Scan for the cell matching the given text and deliver its (x, y) coordinate at center. 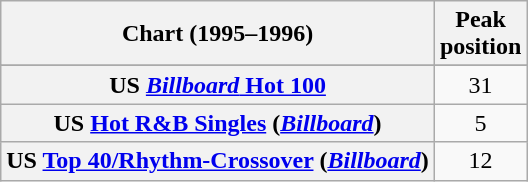
Chart (1995–1996) (218, 34)
31 (480, 85)
US Hot R&B Singles (Billboard) (218, 123)
Peakposition (480, 34)
5 (480, 123)
US Top 40/Rhythm-Crossover (Billboard) (218, 161)
12 (480, 161)
US Billboard Hot 100 (218, 85)
